Search for the cell housing the specified text and yield its [X, Y] center coordinate. 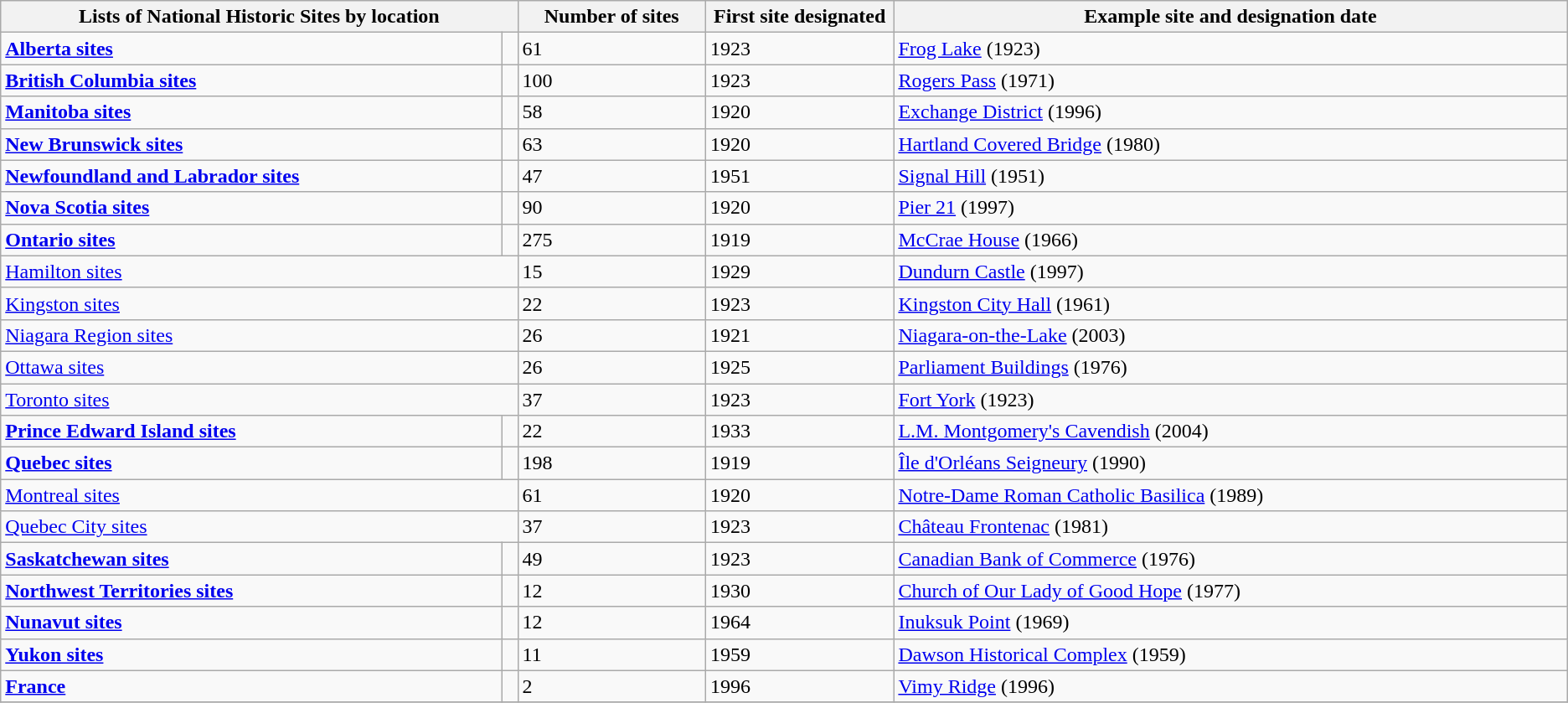
Manitoba sites [251, 112]
Vimy Ridge (1996) [1230, 686]
New Brunswick sites [251, 144]
Notre-Dame Roman Catholic Basilica (1989) [1230, 495]
1964 [799, 623]
2 [611, 686]
Montreal sites [260, 495]
British Columbia sites [251, 80]
11 [611, 654]
First site designated [799, 17]
Saskatchewan sites [251, 559]
1951 [799, 176]
63 [611, 144]
58 [611, 112]
Niagara-on-the-Lake (2003) [1230, 335]
Quebec sites [251, 463]
Kingston City Hall (1961) [1230, 303]
Pier 21 (1997) [1230, 208]
Hartland Covered Bridge (1980) [1230, 144]
Church of Our Lady of Good Hope (1977) [1230, 591]
Quebec City sites [260, 527]
1929 [799, 271]
Ontario sites [251, 240]
Canadian Bank of Commerce (1976) [1230, 559]
Château Frontenac (1981) [1230, 527]
Lists of National Historic Sites by location [260, 17]
Signal Hill (1951) [1230, 176]
49 [611, 559]
1959 [799, 654]
1930 [799, 591]
100 [611, 80]
1921 [799, 335]
Fort York (1923) [1230, 400]
Alberta sites [251, 49]
Frog Lake (1923) [1230, 49]
1933 [799, 432]
Parliament Buildings (1976) [1230, 367]
Île d'Orléans Seigneury (1990) [1230, 463]
Niagara Region sites [260, 335]
Dundurn Castle (1997) [1230, 271]
Dawson Historical Complex (1959) [1230, 654]
McCrae House (1966) [1230, 240]
Yukon sites [251, 654]
Exchange District (1996) [1230, 112]
Nunavut sites [251, 623]
198 [611, 463]
Northwest Territories sites [251, 591]
Kingston sites [260, 303]
Nova Scotia sites [251, 208]
15 [611, 271]
90 [611, 208]
Prince Edward Island sites [251, 432]
Example site and designation date [1230, 17]
L.M. Montgomery's Cavendish (2004) [1230, 432]
47 [611, 176]
Ottawa sites [260, 367]
1996 [799, 686]
Toronto sites [260, 400]
Inuksuk Point (1969) [1230, 623]
275 [611, 240]
1925 [799, 367]
Hamilton sites [260, 271]
France [251, 686]
Newfoundland and Labrador sites [251, 176]
Rogers Pass (1971) [1230, 80]
Number of sites [611, 17]
